Identify which cell holds the provided text, then report its [X, Y] central coordinate. 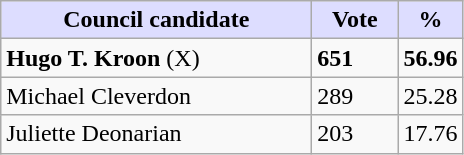
17.76 [430, 134]
25.28 [430, 96]
% [430, 20]
Hugo T. Kroon (X) [156, 58]
Vote [355, 20]
56.96 [430, 58]
651 [355, 58]
Juliette Deonarian [156, 134]
Michael Cleverdon [156, 96]
Council candidate [156, 20]
203 [355, 134]
289 [355, 96]
